Identify which cell holds the provided text, then report its [x, y] central coordinate. 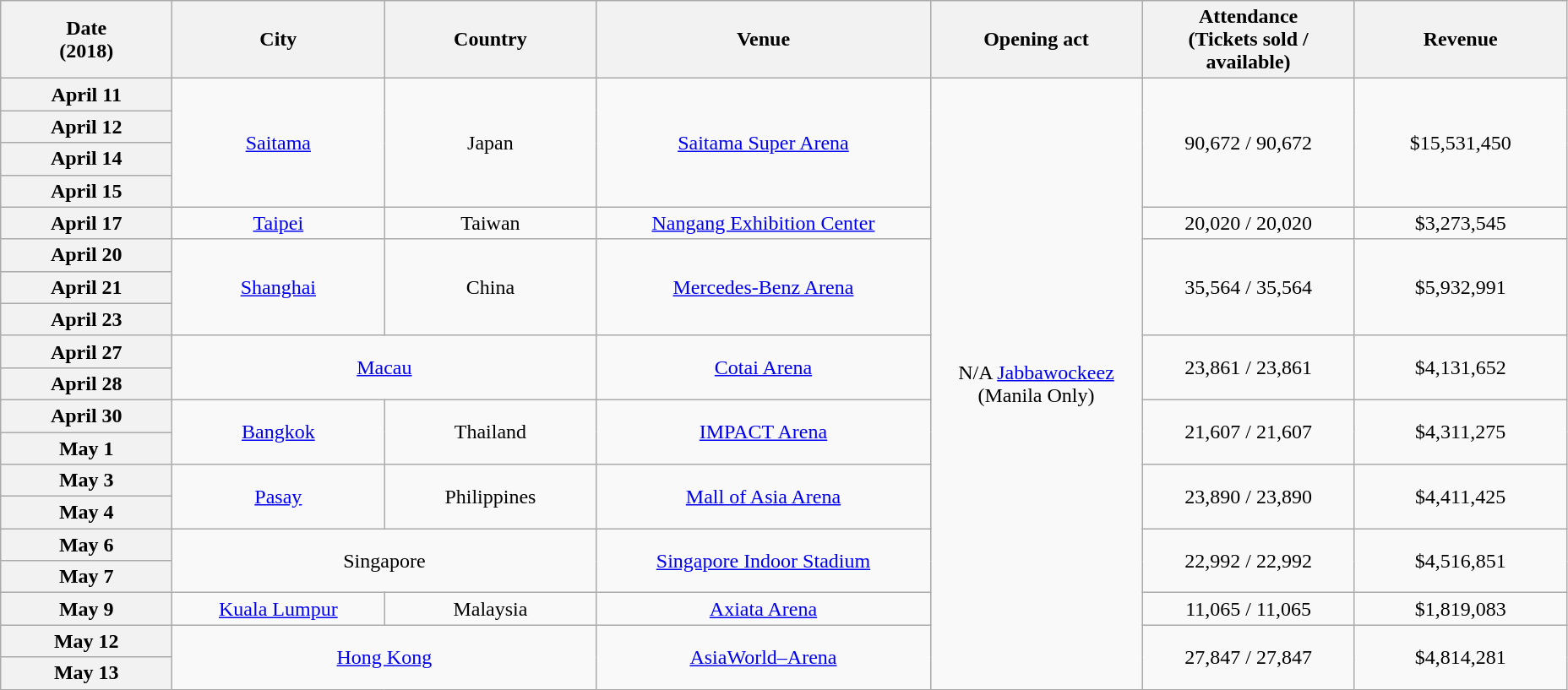
Kuala Lumpur [279, 609]
May 3 [86, 481]
22,992 / 22,992 [1249, 561]
April 23 [86, 319]
May 7 [86, 577]
May 13 [86, 673]
Shanghai [279, 287]
$4,516,851 [1460, 561]
35,564 / 35,564 [1249, 287]
May 12 [86, 641]
April 15 [86, 191]
Revenue [1460, 40]
Mercedes-Benz Arena [764, 287]
Cotai Arena [764, 367]
Country [490, 40]
Nangang Exhibition Center [764, 223]
City [279, 40]
Opening act [1036, 40]
April 20 [86, 255]
Singapore [384, 561]
$3,273,545 [1460, 223]
Venue [764, 40]
AsiaWorld–Arena [764, 657]
90,672 / 90,672 [1249, 143]
Taiwan [490, 223]
May 4 [86, 513]
$4,131,652 [1460, 367]
23,890 / 23,890 [1249, 497]
Hong Kong [384, 657]
May 9 [86, 609]
$1,819,083 [1460, 609]
April 11 [86, 95]
20,020 / 20,020 [1249, 223]
$4,814,281 [1460, 657]
$4,311,275 [1460, 432]
May 6 [86, 545]
$5,932,991 [1460, 287]
Macau [384, 367]
Pasay [279, 497]
Axiata Arena [764, 609]
April 30 [86, 416]
China [490, 287]
Philippines [490, 497]
27,847 / 27,847 [1249, 657]
April 21 [86, 287]
Taipei [279, 223]
Japan [490, 143]
April 27 [86, 351]
Malaysia [490, 609]
April 17 [86, 223]
$15,531,450 [1460, 143]
Saitama [279, 143]
Bangkok [279, 432]
N/A Jabbawockeez (Manila Only) [1036, 383]
May 1 [86, 448]
Attendance(Tickets sold / available) [1249, 40]
Mall of Asia Arena [764, 497]
IMPACT Arena [764, 432]
April 14 [86, 159]
Singapore Indoor Stadium [764, 561]
21,607 / 21,607 [1249, 432]
April 28 [86, 383]
Thailand [490, 432]
Date(2018) [86, 40]
11,065 / 11,065 [1249, 609]
$4,411,425 [1460, 497]
23,861 / 23,861 [1249, 367]
Saitama Super Arena [764, 143]
April 12 [86, 127]
